Identify which cell holds the provided text, then report its [X, Y] central coordinate. 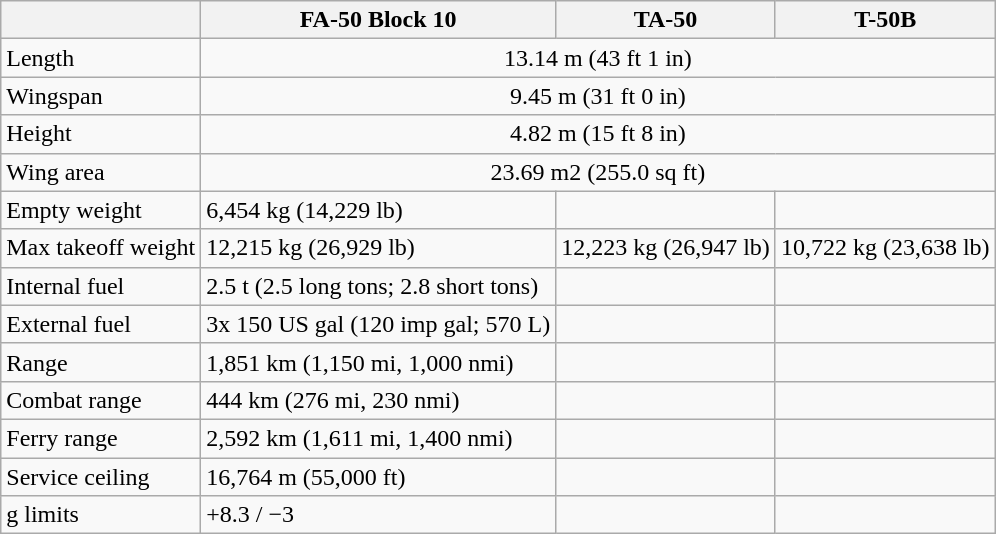
13.14 m (43 ft 1 in) [598, 58]
3x 150 US gal (120 imp gal; 570 L) [378, 324]
23.69 m2 (255.0 sq ft) [598, 172]
Empty weight [101, 210]
444 km (276 mi, 230 nmi) [378, 400]
2.5 t (2.5 long tons; 2.8 short tons) [378, 286]
9.45 m (31 ft 0 in) [598, 96]
Service ceiling [101, 477]
External fuel [101, 324]
g limits [101, 515]
Range [101, 362]
FA-50 Block 10 [378, 20]
Length [101, 58]
4.82 m (15 ft 8 in) [598, 134]
Height [101, 134]
+8.3 / −3 [378, 515]
Max takeoff weight [101, 248]
T-50B [885, 20]
Wingspan [101, 96]
6,454 kg (14,229 lb) [378, 210]
Ferry range [101, 438]
2,592 km (1,611 mi, 1,400 nmi) [378, 438]
TA-50 [666, 20]
Wing area [101, 172]
16,764 m (55,000 ft) [378, 477]
10,722 kg (23,638 lb) [885, 248]
1,851 km (1,150 mi, 1,000 nmi) [378, 362]
Internal fuel [101, 286]
12,215 kg (26,929 lb) [378, 248]
Combat range [101, 400]
12,223 kg (26,947 lb) [666, 248]
